Find where the given text appears and provide that cell's center as [X, Y] coordinate. 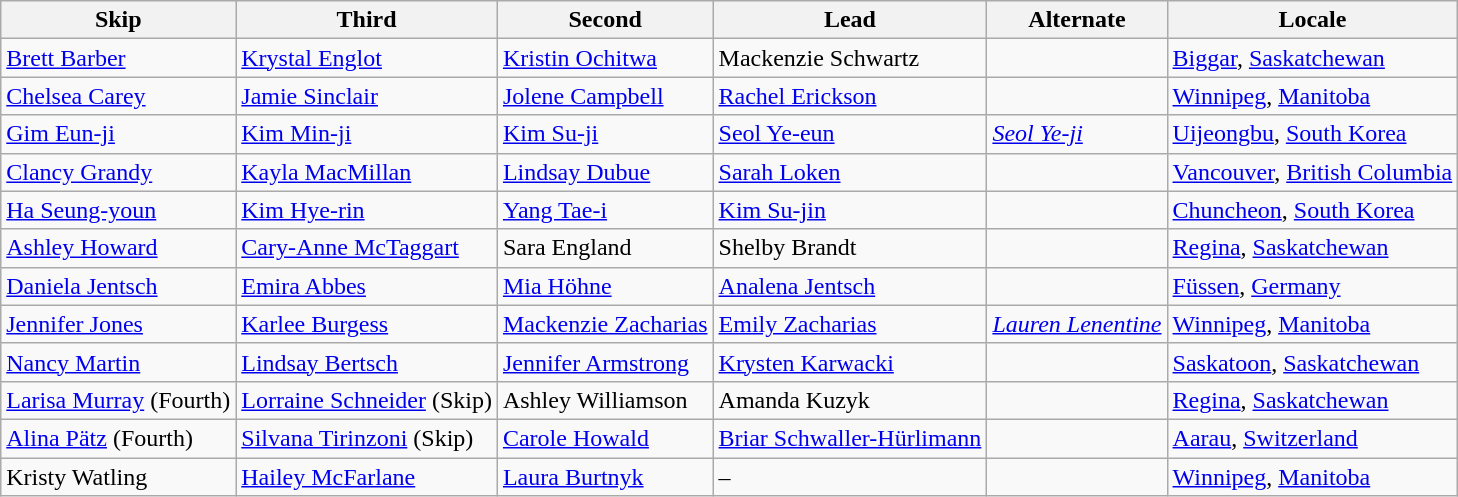
Vancouver, British Columbia [1312, 172]
Jamie Sinclair [367, 96]
Briar Schwaller-Hürlimann [850, 438]
Kim Su-jin [850, 210]
Ashley Williamson [605, 400]
Ashley Howard [118, 248]
Mackenzie Schwartz [850, 58]
Mackenzie Zacharias [605, 324]
Kristin Ochitwa [605, 58]
Gim Eun-ji [118, 134]
Carole Howald [605, 438]
Locale [1312, 20]
Nancy Martin [118, 362]
Rachel Erickson [850, 96]
Füssen, Germany [1312, 286]
Lindsay Bertsch [367, 362]
Lead [850, 20]
Ha Seung-youn [118, 210]
Shelby Brandt [850, 248]
– [850, 477]
Seol Ye-ji [1077, 134]
Larisa Murray (Fourth) [118, 400]
Kayla MacMillan [367, 172]
Krystal Englot [367, 58]
Lorraine Schneider (Skip) [367, 400]
Krysten Karwacki [850, 362]
Lindsay Dubue [605, 172]
Karlee Burgess [367, 324]
Emily Zacharias [850, 324]
Chuncheon, South Korea [1312, 210]
Jennifer Armstrong [605, 362]
Laura Burtnyk [605, 477]
Emira Abbes [367, 286]
Clancy Grandy [118, 172]
Kim Hye-rin [367, 210]
Skip [118, 20]
Hailey McFarlane [367, 477]
Mia Höhne [605, 286]
Aarau, Switzerland [1312, 438]
Amanda Kuzyk [850, 400]
Alternate [1077, 20]
Kim Min-ji [367, 134]
Seol Ye-eun [850, 134]
Cary-Anne McTaggart [367, 248]
Biggar, Saskatchewan [1312, 58]
Yang Tae-i [605, 210]
Kim Su-ji [605, 134]
Third [367, 20]
Chelsea Carey [118, 96]
Jennifer Jones [118, 324]
Alina Pätz (Fourth) [118, 438]
Sara England [605, 248]
Kristy Watling [118, 477]
Uijeongbu, South Korea [1312, 134]
Jolene Campbell [605, 96]
Saskatoon, Saskatchewan [1312, 362]
Analena Jentsch [850, 286]
Daniela Jentsch [118, 286]
Brett Barber [118, 58]
Second [605, 20]
Silvana Tirinzoni (Skip) [367, 438]
Sarah Loken [850, 172]
Lauren Lenentine [1077, 324]
